Scan for the cell matching the given text and deliver its [x, y] coordinate at center. 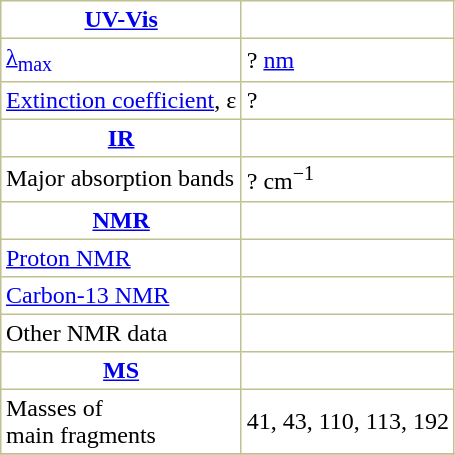
41, 43, 110, 113, 192 [348, 421]
λmax [122, 60]
Proton NMR [122, 258]
Extinction coefficient, ε [122, 101]
Other NMR data [122, 333]
? nm [348, 60]
Carbon-13 NMR [122, 295]
Masses of main fragments [122, 421]
Major absorption bands [122, 179]
NMR [122, 220]
IR [122, 139]
? [348, 101]
MS [122, 370]
? cm−1 [348, 179]
UV-Vis [122, 20]
